Return (X, Y) of the center of cell containing provided text 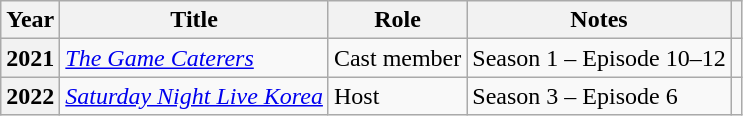
Notes (599, 20)
Cast member (397, 58)
The Game Caterers (194, 58)
Saturday Night Live Korea (194, 96)
Role (397, 20)
Season 3 – Episode 6 (599, 96)
2021 (30, 58)
Year (30, 20)
Host (397, 96)
Season 1 – Episode 10–12 (599, 58)
2022 (30, 96)
Title (194, 20)
